Determine the [x, y] coordinate at the center of the cell enclosing the given text.  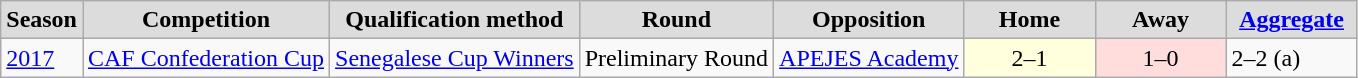
Round [676, 20]
Preliminary Round [676, 58]
2–2 (a) [1292, 58]
Qualification method [455, 20]
Home [1030, 20]
APEJES Academy [869, 58]
Senegalese Cup Winners [455, 58]
CAF Confederation Cup [206, 58]
Away [1160, 20]
Competition [206, 20]
2017 [42, 58]
Opposition [869, 20]
1–0 [1160, 58]
Season [42, 20]
Aggregate [1292, 20]
2–1 [1030, 58]
